Identify which cell holds the provided text, then report its [x, y] central coordinate. 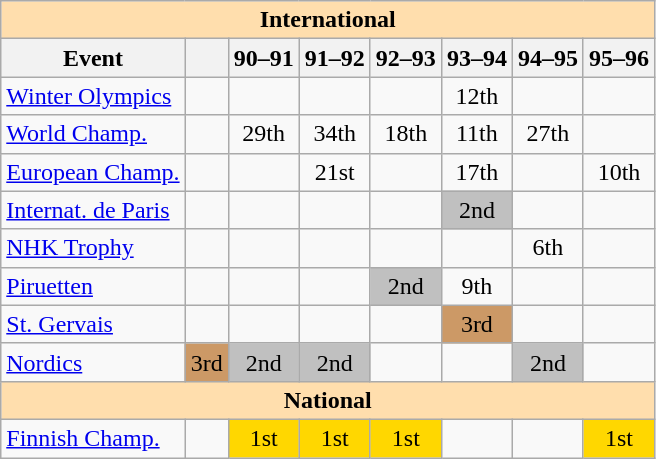
Finnish Champ. [93, 438]
95–96 [618, 58]
92–93 [406, 58]
World Champ. [93, 134]
17th [476, 172]
18th [406, 134]
Internat. de Paris [93, 210]
6th [548, 248]
St. Gervais [93, 324]
Nordics [93, 362]
10th [618, 172]
29th [264, 134]
Winter Olympics [93, 96]
Piruetten [93, 286]
9th [476, 286]
27th [548, 134]
94–95 [548, 58]
93–94 [476, 58]
Event [93, 58]
11th [476, 134]
European Champ. [93, 172]
12th [476, 96]
34th [334, 134]
21st [334, 172]
NHK Trophy [93, 248]
91–92 [334, 58]
International [328, 20]
90–91 [264, 58]
National [328, 400]
